Identify which cell holds the provided text, then report its [X, Y] central coordinate. 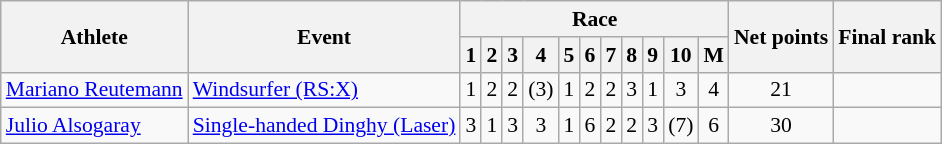
7 [610, 55]
Mariano Reutemann [94, 90]
Race [594, 19]
M [714, 55]
Event [324, 36]
(3) [540, 90]
Final rank [887, 36]
Julio Alsogaray [94, 126]
Net points [781, 36]
5 [568, 55]
(7) [680, 126]
21 [781, 90]
Windsurfer (RS:X) [324, 90]
9 [652, 55]
Single-handed Dinghy (Laser) [324, 126]
10 [680, 55]
Athlete [94, 36]
8 [632, 55]
30 [781, 126]
